Find where the given text appears and provide that cell's center as (X, Y) coordinate. 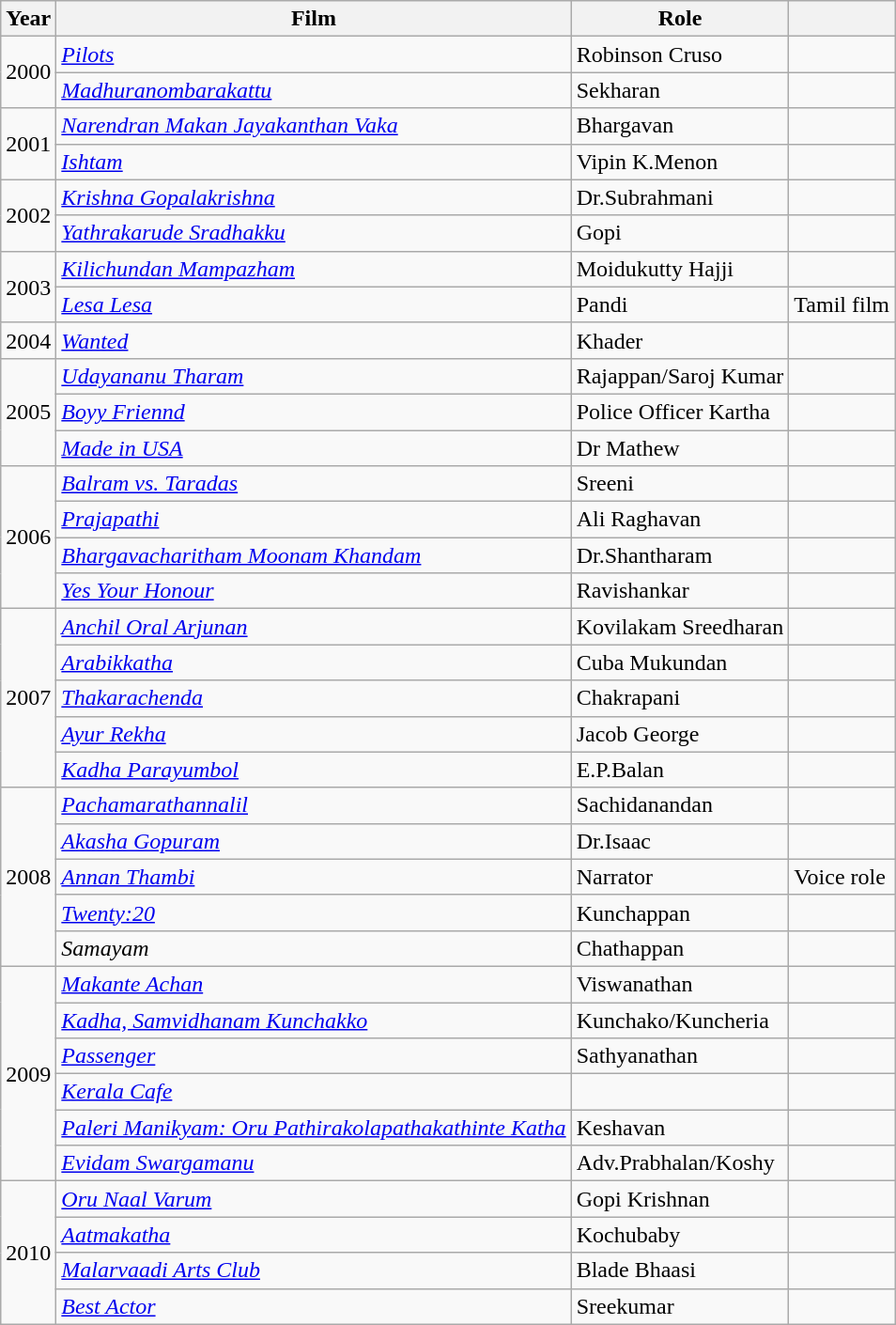
Samayam (314, 948)
Yathrakarude Sradhakku (314, 233)
Sreekumar (680, 1306)
2001 (28, 144)
Dr Mathew (680, 448)
Wanted (314, 340)
Sekharan (680, 90)
Evidam Swargamanu (314, 1163)
Ravishankar (680, 591)
Role (680, 19)
Narrator (680, 877)
Twenty:20 (314, 912)
Robinson Cruso (680, 55)
Prajapathi (314, 520)
Annan Thambi (314, 877)
Ali Raghavan (680, 520)
2000 (28, 72)
Viswanathan (680, 984)
Voice role (842, 877)
Udayananu Tharam (314, 376)
Made in USA (314, 448)
Blade Bhaasi (680, 1270)
Sreeni (680, 484)
Ayur Rekha (314, 734)
Chathappan (680, 948)
Tamil film (842, 304)
2006 (28, 538)
Gopi Krishnan (680, 1199)
Kadha Parayumbol (314, 770)
E.P.Balan (680, 770)
Year (28, 19)
Pachamarathannalil (314, 805)
2008 (28, 877)
Makante Achan (314, 984)
Madhuranombarakattu (314, 90)
Krishna Gopalakrishna (314, 197)
Kovilakam Sreedharan (680, 627)
Moidukutty Hajji (680, 269)
Oru Naal Varum (314, 1199)
Film (314, 19)
Bhargavan (680, 126)
Aatmakatha (314, 1235)
2010 (28, 1253)
Kadha, Samvidhanam Kunchakko (314, 1020)
Cuba Mukundan (680, 662)
Anchil Oral Arjunan (314, 627)
Kunchappan (680, 912)
Gopi (680, 233)
Dr.Shantharam (680, 555)
Vipin K.Menon (680, 162)
Malarvaadi Arts Club (314, 1270)
Chakrapani (680, 698)
Kochubaby (680, 1235)
Narendran Makan Jayakanthan Vaka (314, 126)
Ishtam (314, 162)
Yes Your Honour (314, 591)
Bhargavacharitham Moonam Khandam (314, 555)
Sachidanandan (680, 805)
2007 (28, 698)
Dr.Subrahmani (680, 197)
Khader (680, 340)
Paleri Manikyam: Oru Pathirakolapathakathinte Katha (314, 1128)
2003 (28, 287)
Kilichundan Mampazham (314, 269)
Dr.Isaac (680, 841)
2009 (28, 1073)
Pandi (680, 304)
Police Officer Kartha (680, 412)
Keshavan (680, 1128)
Jacob George (680, 734)
2005 (28, 412)
Sathyanathan (680, 1056)
Kerala Cafe (314, 1092)
Rajappan/Saroj Kumar (680, 376)
Pilots (314, 55)
Thakarachenda (314, 698)
Arabikkatha (314, 662)
2004 (28, 340)
Akasha Gopuram (314, 841)
Lesa Lesa (314, 304)
Kunchako/Kuncheria (680, 1020)
Passenger (314, 1056)
Best Actor (314, 1306)
Adv.Prabhalan/Koshy (680, 1163)
2002 (28, 215)
Boyy Friennd (314, 412)
Balram vs. Taradas (314, 484)
